Identify which cell holds the provided text, then report its [x, y] central coordinate. 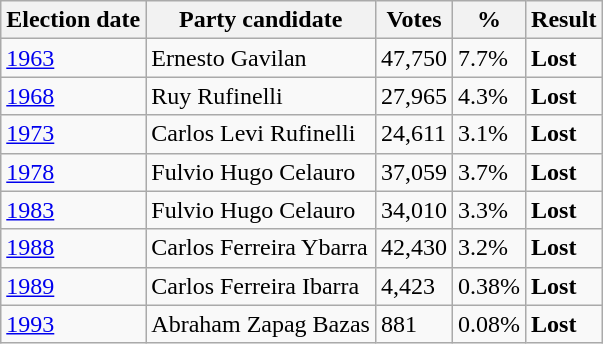
1993 [74, 324]
3.3% [490, 210]
4,423 [414, 286]
Party candidate [261, 20]
Votes [414, 20]
27,965 [414, 96]
24,611 [414, 134]
Ruy Rufinelli [261, 96]
0.38% [490, 286]
1963 [74, 58]
1989 [74, 286]
47,750 [414, 58]
1983 [74, 210]
881 [414, 324]
3.7% [490, 172]
37,059 [414, 172]
1978 [74, 172]
Carlos Ferreira Ybarra [261, 248]
Election date [74, 20]
Ernesto Gavilan [261, 58]
3.2% [490, 248]
% [490, 20]
Result [564, 20]
Abraham Zapag Bazas [261, 324]
3.1% [490, 134]
4.3% [490, 96]
1968 [74, 96]
42,430 [414, 248]
Carlos Ferreira Ibarra [261, 286]
1988 [74, 248]
0.08% [490, 324]
34,010 [414, 210]
7.7% [490, 58]
Carlos Levi Rufinelli [261, 134]
1973 [74, 134]
